Pinpoint the cell where the given text exists, returning its (X, Y) midpoint coordinate. 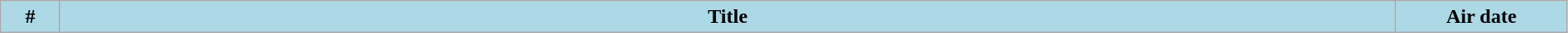
Air date (1481, 17)
Title (728, 17)
# (30, 17)
